Detect which cell encompasses the target text, then output its [X, Y] center coordinate. 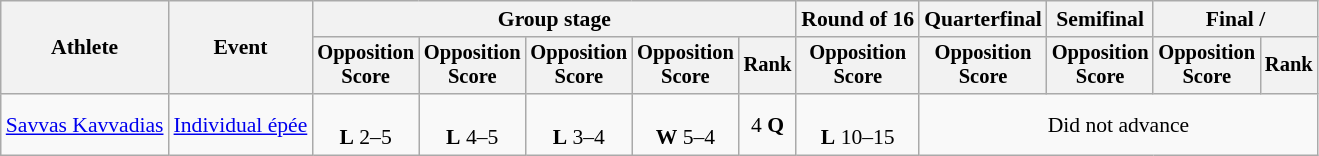
Did not advance [1118, 124]
Round of 16 [858, 19]
L 10–15 [858, 124]
Athlete [85, 48]
Final / [1235, 19]
4 Q [768, 124]
L 4–5 [472, 124]
Group stage [554, 19]
Event [241, 48]
W 5–4 [686, 124]
L 2–5 [366, 124]
L 3–4 [580, 124]
Savvas Kavvadias [85, 124]
Individual épée [241, 124]
Quarterfinal [983, 19]
Semifinal [1100, 19]
